Output the [X, Y] coordinate of the center of the cell containing the given text.  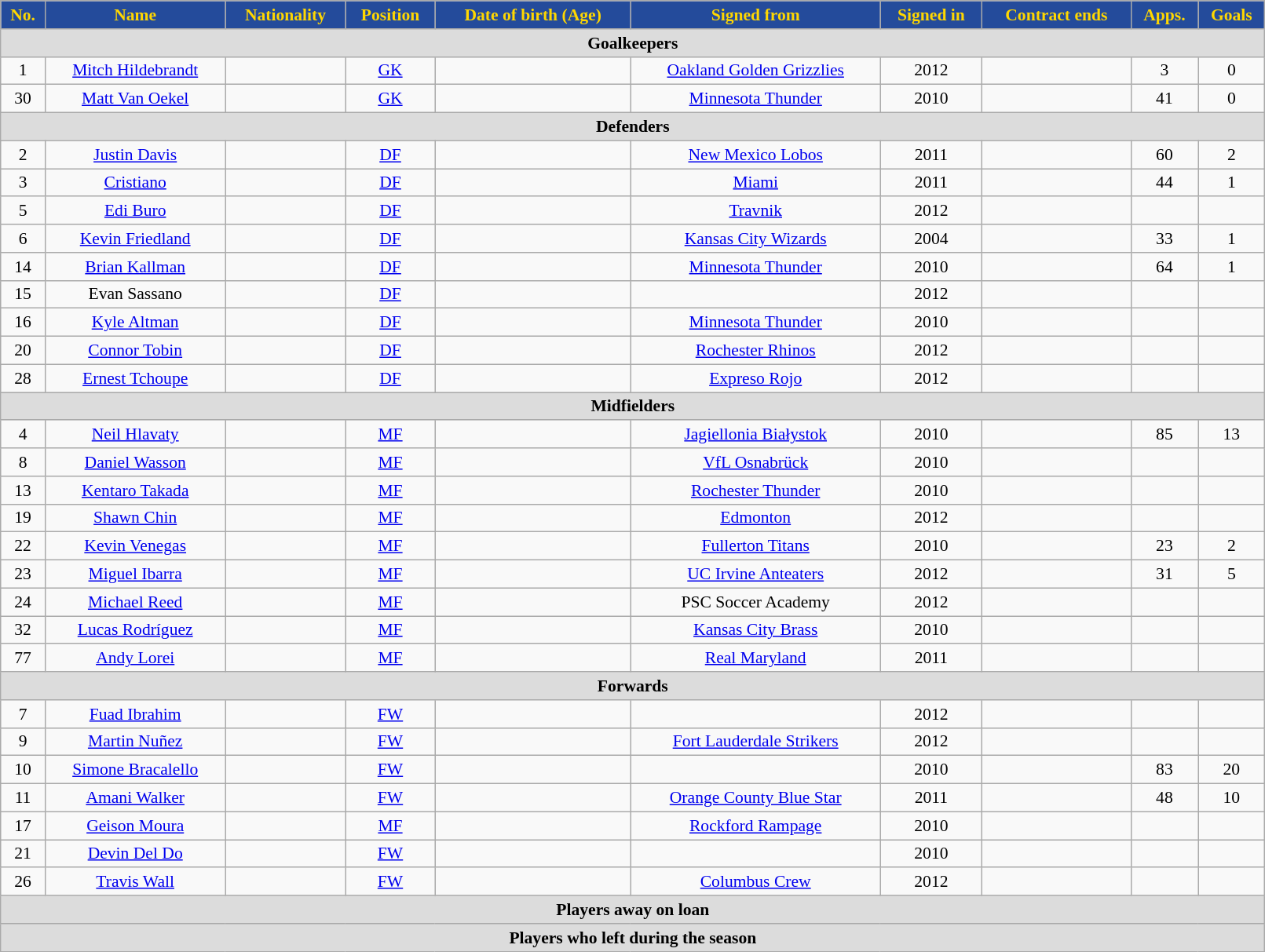
Lucas Rodríguez [135, 630]
Kevin Venegas [135, 546]
Geison Moura [135, 826]
32 [24, 630]
16 [24, 323]
7 [24, 714]
Position [390, 15]
21 [24, 854]
24 [24, 602]
6 [24, 239]
Shawn Chin [135, 518]
33 [1164, 239]
Simone Bracalello [135, 770]
New Mexico Lobos [755, 155]
Edmonton [755, 518]
4 [24, 435]
2004 [931, 239]
Michael Reed [135, 602]
30 [24, 99]
Daniel Wasson [135, 462]
26 [24, 882]
Kentaro Takada [135, 491]
Columbus Crew [755, 882]
Rochester Rhinos [755, 351]
83 [1164, 770]
Oakland Golden Grizzlies [755, 71]
85 [1164, 435]
Apps. [1164, 15]
Signed from [755, 15]
Midfielders [633, 407]
28 [24, 378]
Signed in [931, 15]
44 [1164, 183]
Players away on loan [633, 910]
Rochester Thunder [755, 491]
Travis Wall [135, 882]
Fuad Ibrahim [135, 714]
9 [24, 742]
Name [135, 15]
Ernest Tchoupe [135, 378]
Matt Van Oekel [135, 99]
64 [1164, 267]
Goalkeepers [633, 43]
48 [1164, 798]
Fullerton Titans [755, 546]
Fort Lauderdale Strikers [755, 742]
Expreso Rojo [755, 378]
Defenders [633, 127]
Kevin Friedland [135, 239]
Miguel Ibarra [135, 574]
VfL Osnabrück [755, 462]
Goals [1231, 15]
Real Maryland [755, 658]
Neil Hlavaty [135, 435]
Martin Nuñez [135, 742]
PSC Soccer Academy [755, 602]
31 [1164, 574]
Brian Kallman [135, 267]
Jagiellonia Białystok [755, 435]
8 [24, 462]
41 [1164, 99]
Rockford Rampage [755, 826]
Connor Tobin [135, 351]
14 [24, 267]
Contract ends [1057, 15]
No. [24, 15]
Forwards [633, 686]
Devin Del Do [135, 854]
Date of birth (Age) [532, 15]
Evan Sassano [135, 294]
17 [24, 826]
Justin Davis [135, 155]
15 [24, 294]
Nationality [286, 15]
Mitch Hildebrandt [135, 71]
Andy Lorei [135, 658]
Orange County Blue Star [755, 798]
UC Irvine Anteaters [755, 574]
Cristiano [135, 183]
22 [24, 546]
Travnik [755, 211]
77 [24, 658]
Players who left during the season [633, 938]
Miami [755, 183]
60 [1164, 155]
11 [24, 798]
Amani Walker [135, 798]
Kansas City Brass [755, 630]
Kyle Altman [135, 323]
Kansas City Wizards [755, 239]
19 [24, 518]
Edi Buro [135, 211]
